Determine the [x, y] coordinate at the center of the cell enclosing the given text.  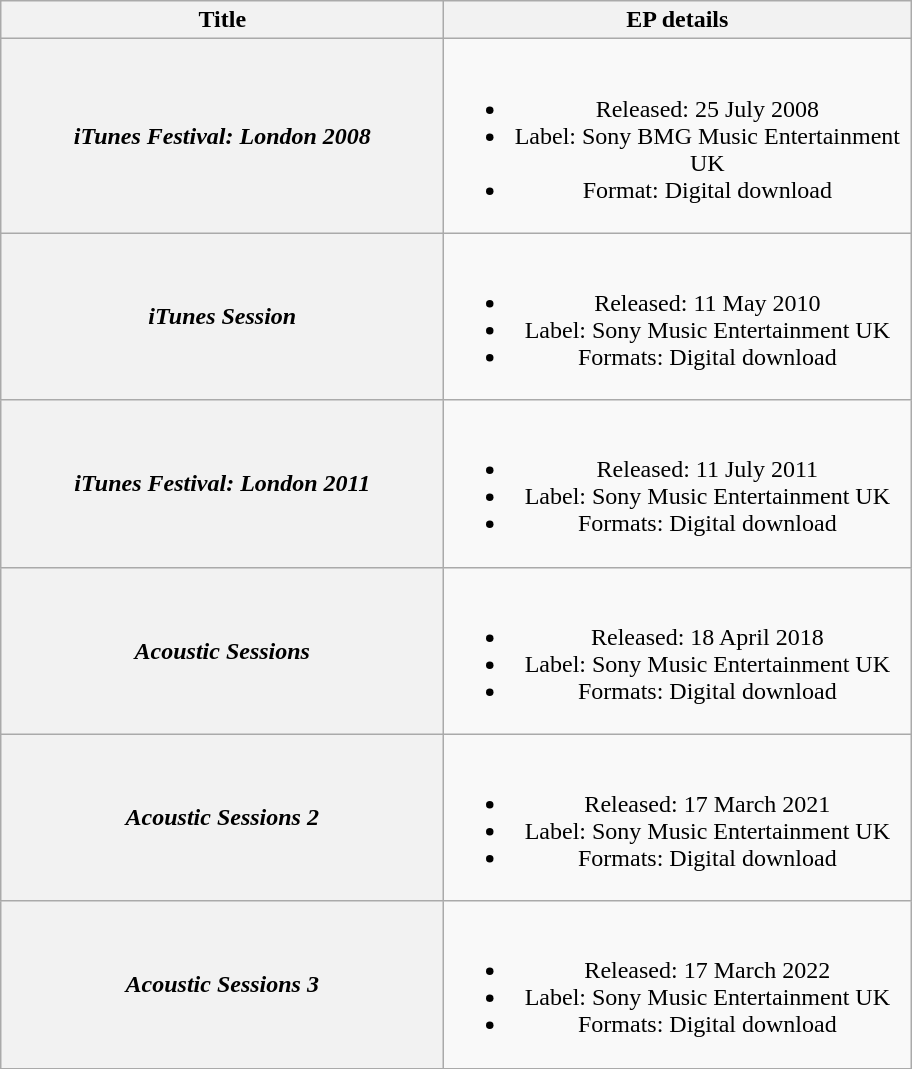
iTunes Festival: London 2008 [222, 136]
Released: 11 July 2011Label: Sony Music Entertainment UKFormats: Digital download [678, 484]
Acoustic Sessions 2 [222, 818]
Acoustic Sessions [222, 650]
Released: 17 March 2022Label: Sony Music Entertainment UKFormats: Digital download [678, 984]
EP details [678, 20]
iTunes Session [222, 316]
Acoustic Sessions 3 [222, 984]
Released: 17 March 2021Label: Sony Music Entertainment UKFormats: Digital download [678, 818]
Released: 25 July 2008Label: Sony BMG Music Entertainment UKFormat: Digital download [678, 136]
Released: 18 April 2018Label: Sony Music Entertainment UKFormats: Digital download [678, 650]
iTunes Festival: London 2011 [222, 484]
Released: 11 May 2010Label: Sony Music Entertainment UKFormats: Digital download [678, 316]
Title [222, 20]
